Identify which cell holds the provided text, then report its [X, Y] central coordinate. 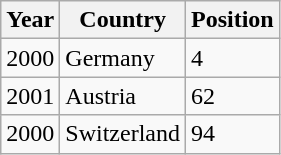
4 [233, 58]
94 [233, 134]
2001 [30, 96]
Germany [123, 58]
Country [123, 20]
Position [233, 20]
Austria [123, 96]
Year [30, 20]
62 [233, 96]
Switzerland [123, 134]
